Pinpoint the cell where the given text exists, returning its [X, Y] midpoint coordinate. 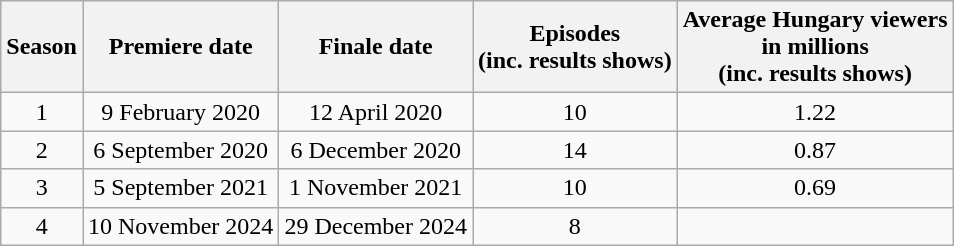
0.69 [815, 188]
Finale date [376, 47]
12 April 2020 [376, 112]
1.22 [815, 112]
Episodes(inc. results shows) [576, 47]
6 December 2020 [376, 150]
1 [42, 112]
Average Hungary viewersin millions(inc. results shows) [815, 47]
6 September 2020 [180, 150]
1 November 2021 [376, 188]
Premiere date [180, 47]
4 [42, 226]
29 December 2024 [376, 226]
Season [42, 47]
3 [42, 188]
5 September 2021 [180, 188]
14 [576, 150]
9 February 2020 [180, 112]
10 November 2024 [180, 226]
2 [42, 150]
8 [576, 226]
0.87 [815, 150]
